Determine the (X, Y) coordinate at the center of the cell enclosing the given text.  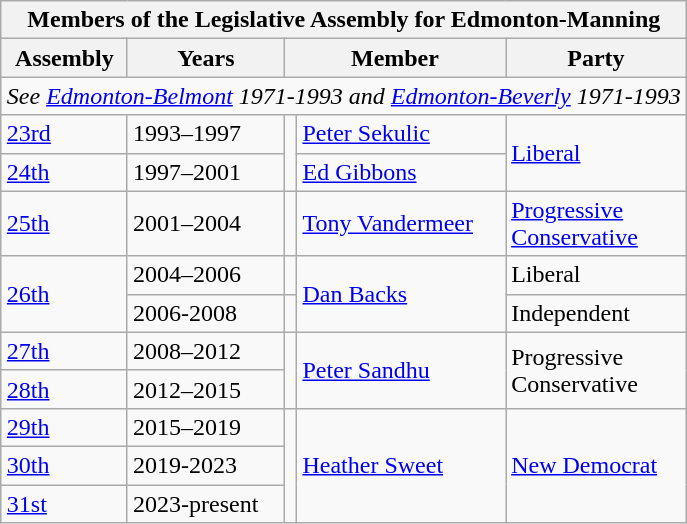
2004–2006 (206, 275)
28th (64, 389)
Member (394, 58)
Years (206, 58)
2019-2023 (206, 465)
29th (64, 427)
See Edmonton-Belmont 1971-1993 and Edmonton-Beverly 1971-1993 (344, 96)
Ed Gibbons (402, 172)
26th (64, 294)
New Democrat (596, 465)
Tony Vandermeer (402, 224)
2006-2008 (206, 313)
25th (64, 224)
Members of the Legislative Assembly for Edmonton-Manning (344, 20)
2023-present (206, 503)
Peter Sandhu (402, 370)
2015–2019 (206, 427)
Assembly (64, 58)
23rd (64, 134)
2012–2015 (206, 389)
Party (596, 58)
1997–2001 (206, 172)
24th (64, 172)
Independent (596, 313)
Heather Sweet (402, 465)
Peter Sekulic (402, 134)
27th (64, 351)
1993–1997 (206, 134)
31st (64, 503)
2008–2012 (206, 351)
30th (64, 465)
2001–2004 (206, 224)
Dan Backs (402, 294)
